Locate the cell with the specified text and output its [X, Y] center coordinate. 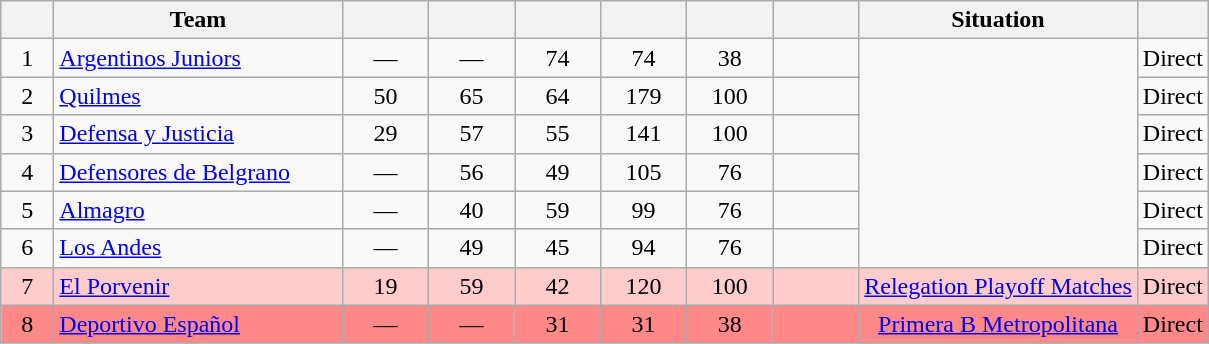
141 [644, 134]
42 [557, 286]
Relegation Playoff Matches [998, 286]
50 [385, 96]
El Porvenir [198, 286]
57 [471, 134]
19 [385, 286]
Almagro [198, 210]
Defensa y Justicia [198, 134]
Los Andes [198, 248]
64 [557, 96]
4 [28, 172]
94 [644, 248]
105 [644, 172]
Defensores de Belgrano [198, 172]
29 [385, 134]
120 [644, 286]
8 [28, 324]
Quilmes [198, 96]
2 [28, 96]
1 [28, 58]
6 [28, 248]
7 [28, 286]
Argentinos Juniors [198, 58]
40 [471, 210]
Team [198, 20]
99 [644, 210]
55 [557, 134]
179 [644, 96]
56 [471, 172]
3 [28, 134]
Primera B Metropolitana [998, 324]
Deportivo Español [198, 324]
65 [471, 96]
5 [28, 210]
45 [557, 248]
Situation [998, 20]
